Return the [X, Y] coordinate for the center point of the cell that contains the specified text.  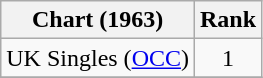
Rank [228, 20]
Chart (1963) [98, 20]
1 [228, 58]
UK Singles (OCC) [98, 58]
